Return (x, y) of the center of cell containing provided text 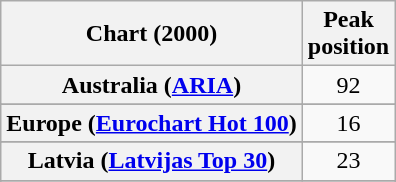
16 (348, 123)
92 (348, 85)
Australia (ARIA) (152, 85)
Chart (2000) (152, 34)
Peakposition (348, 34)
Europe (Eurochart Hot 100) (152, 123)
23 (348, 161)
Latvia (Latvijas Top 30) (152, 161)
